Scan for the cell matching the given text and deliver its [x, y] coordinate at center. 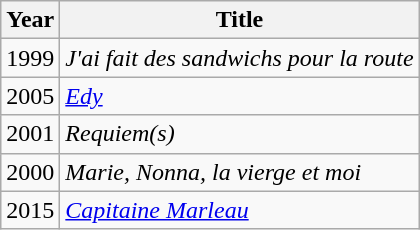
2015 [30, 210]
Marie, Nonna, la vierge et moi [240, 172]
2001 [30, 134]
J'ai fait des sandwichs pour la route [240, 58]
Capitaine Marleau [240, 210]
Year [30, 20]
1999 [30, 58]
Requiem(s) [240, 134]
Title [240, 20]
2005 [30, 96]
Edy [240, 96]
2000 [30, 172]
